Identify which cell holds the provided text, then report its (X, Y) central coordinate. 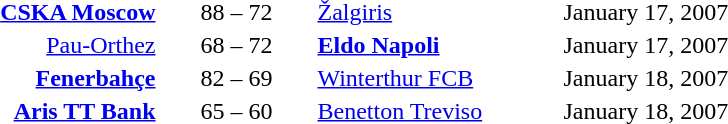
68 – 72 (236, 45)
Winterthur FCB (438, 78)
Eldo Napoli (438, 45)
82 – 69 (236, 78)
